Provide the (x, y) coordinate of the cell's center where the given text is located.  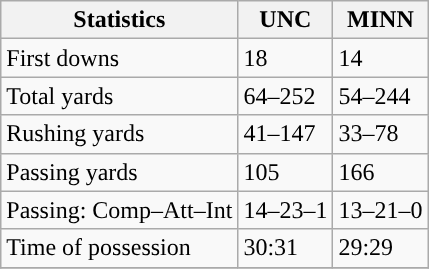
14 (380, 58)
First downs (120, 58)
105 (286, 172)
Total yards (120, 96)
MINN (380, 20)
14–23–1 (286, 210)
54–244 (380, 96)
Passing yards (120, 172)
18 (286, 58)
13–21–0 (380, 210)
30:31 (286, 248)
29:29 (380, 248)
33–78 (380, 134)
Rushing yards (120, 134)
166 (380, 172)
Statistics (120, 20)
41–147 (286, 134)
Time of possession (120, 248)
UNC (286, 20)
Passing: Comp–Att–Int (120, 210)
64–252 (286, 96)
